Return the [X, Y] coordinate for the center point of the cell that contains the specified text.  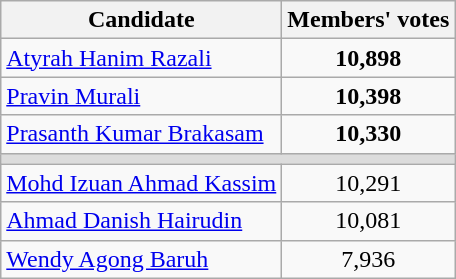
Candidate [142, 20]
10,291 [368, 183]
10,898 [368, 58]
Wendy Agong Baruh [142, 259]
Ahmad Danish Hairudin [142, 221]
Members' votes [368, 20]
Prasanth Kumar Brakasam [142, 134]
10,081 [368, 221]
10,330 [368, 134]
10,398 [368, 96]
Mohd Izuan Ahmad Kassim [142, 183]
Atyrah Hanim Razali [142, 58]
7,936 [368, 259]
Pravin Murali [142, 96]
